Search for the cell housing the specified text and yield its (X, Y) center coordinate. 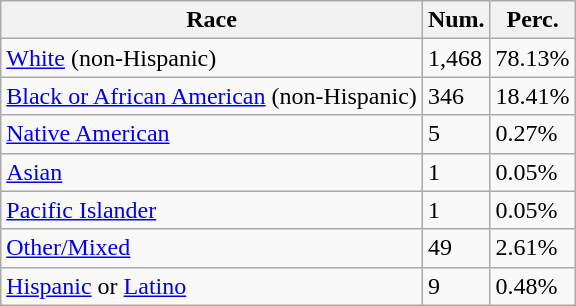
2.61% (532, 248)
Black or African American (non-Hispanic) (212, 96)
Native American (212, 134)
Pacific Islander (212, 210)
49 (456, 248)
9 (456, 286)
78.13% (532, 58)
346 (456, 96)
Asian (212, 172)
18.41% (532, 96)
1,468 (456, 58)
5 (456, 134)
Other/Mixed (212, 248)
0.48% (532, 286)
Num. (456, 20)
Race (212, 20)
Hispanic or Latino (212, 286)
Perc. (532, 20)
White (non-Hispanic) (212, 58)
0.27% (532, 134)
